Determine the (x, y) coordinate at the center of the cell enclosing the given text.  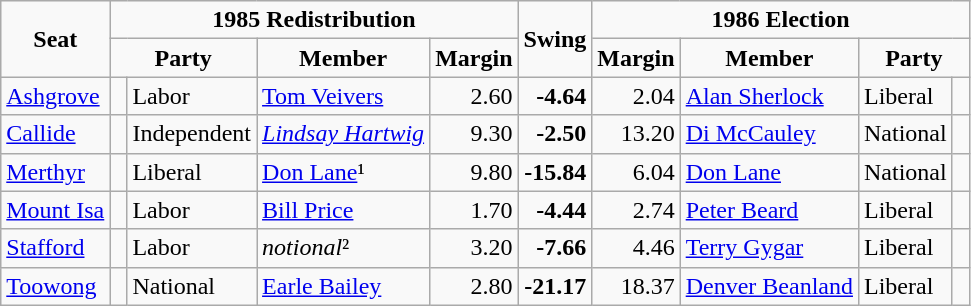
Alan Sherlock (769, 96)
9.80 (474, 172)
Mount Isa (56, 210)
Don Lane (769, 172)
notional² (344, 248)
-21.17 (555, 286)
2.80 (474, 286)
2.04 (636, 96)
1.70 (474, 210)
Ashgrove (56, 96)
Denver Beanland (769, 286)
1986 Election (780, 20)
Earle Bailey (344, 286)
Di McCauley (769, 134)
2.60 (474, 96)
-15.84 (555, 172)
-4.44 (555, 210)
-4.64 (555, 96)
-7.66 (555, 248)
Swing (555, 39)
-2.50 (555, 134)
Seat (56, 39)
Toowong (56, 286)
Don Lane¹ (344, 172)
Tom Veivers (344, 96)
Merthyr (56, 172)
Callide (56, 134)
6.04 (636, 172)
Terry Gygar (769, 248)
Bill Price (344, 210)
Lindsay Hartwig (344, 134)
Stafford (56, 248)
Independent (192, 134)
1985 Redistribution (314, 20)
13.20 (636, 134)
Peter Beard (769, 210)
3.20 (474, 248)
2.74 (636, 210)
4.46 (636, 248)
9.30 (474, 134)
18.37 (636, 286)
